For the text-containing cell, return its midpoint in (x, y) coordinate format. 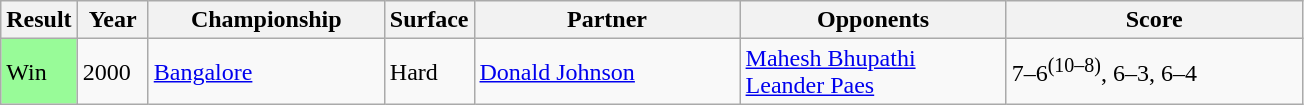
Hard (429, 72)
Championship (266, 20)
Bangalore (266, 72)
2000 (112, 72)
Donald Johnson (607, 72)
Opponents (873, 20)
7–6(10–8), 6–3, 6–4 (1154, 72)
Result (39, 20)
Year (112, 20)
Surface (429, 20)
Score (1154, 20)
Partner (607, 20)
Win (39, 72)
Mahesh Bhupathi Leander Paes (873, 72)
